Detect which cell encompasses the target text, then output its (X, Y) center coordinate. 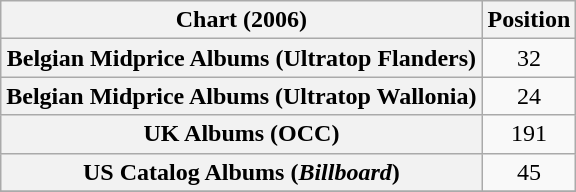
Belgian Midprice Albums (Ultratop Wallonia) (242, 96)
UK Albums (OCC) (242, 134)
Chart (2006) (242, 20)
Position (529, 20)
24 (529, 96)
191 (529, 134)
Belgian Midprice Albums (Ultratop Flanders) (242, 58)
US Catalog Albums (Billboard) (242, 172)
32 (529, 58)
45 (529, 172)
